Determine the (X, Y) coordinate at the center of the cell enclosing the given text.  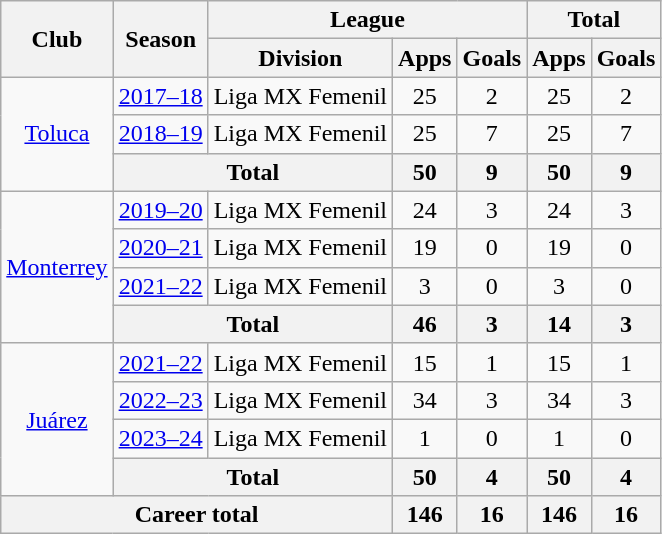
Club (57, 39)
Juárez (57, 419)
2019–20 (160, 210)
14 (559, 324)
2020–21 (160, 248)
League (368, 20)
2022–23 (160, 400)
Season (160, 39)
Toluca (57, 134)
46 (425, 324)
2023–24 (160, 438)
2017–18 (160, 96)
Division (300, 58)
2018–19 (160, 134)
Monterrey (57, 267)
Career total (197, 515)
